Output the (x, y) coordinate of the center of the cell containing the given text.  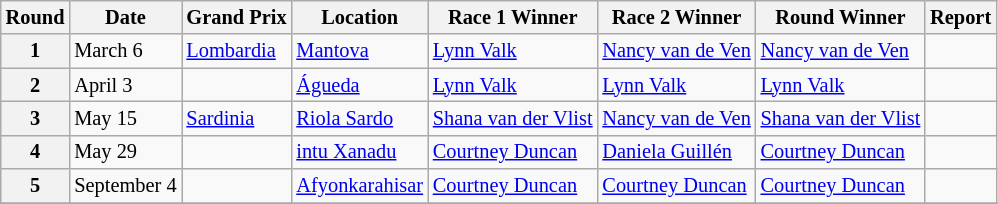
Águeda (359, 85)
May 29 (125, 152)
Location (359, 17)
Riola Sardo (359, 118)
Round Winner (841, 17)
Report (960, 17)
intu Xanadu (359, 152)
4 (36, 152)
Afyonkarahisar (359, 186)
Lombardia (237, 51)
Race 2 Winner (676, 17)
Grand Prix (237, 17)
Daniela Guillén (676, 152)
2 (36, 85)
Race 1 Winner (513, 17)
Date (125, 17)
May 15 (125, 118)
September 4 (125, 186)
5 (36, 186)
1 (36, 51)
March 6 (125, 51)
April 3 (125, 85)
Mantova (359, 51)
Round (36, 17)
3 (36, 118)
Sardinia (237, 118)
